Return the (X, Y) coordinate for the center point of the cell that contains the specified text.  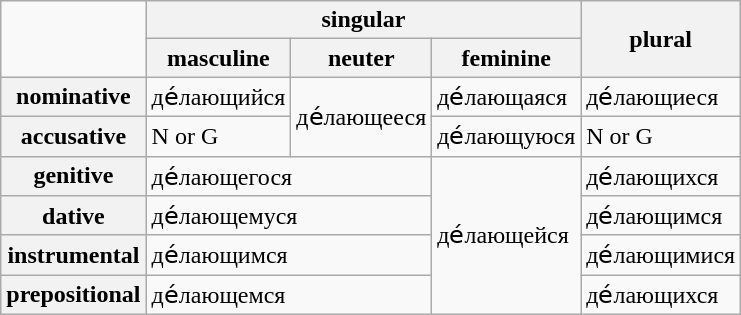
dative (74, 216)
feminine (506, 58)
де́лающееся (362, 116)
masculine (218, 58)
де́лающемся (289, 295)
де́лающегося (289, 176)
accusative (74, 136)
nominative (74, 97)
plural (661, 39)
singular (364, 20)
prepositional (74, 295)
де́лающийся (218, 97)
де́лающимися (661, 255)
де́лающейся (506, 235)
instrumental (74, 255)
де́лающаяся (506, 97)
де́лающиеся (661, 97)
де́лающуюся (506, 136)
де́лающемуся (289, 216)
genitive (74, 176)
neuter (362, 58)
